For the text-containing cell, return its midpoint in (x, y) coordinate format. 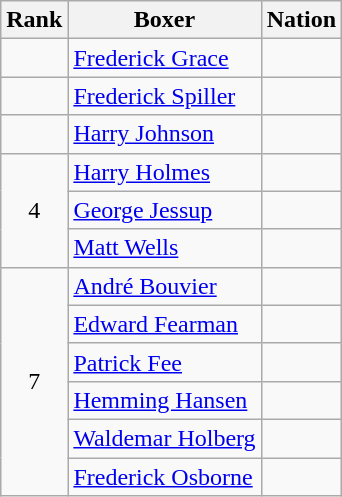
George Jessup (164, 210)
Rank (34, 20)
Hemming Hansen (164, 400)
Edward Fearman (164, 324)
Waldemar Holberg (164, 438)
Frederick Osborne (164, 477)
Nation (301, 20)
Patrick Fee (164, 362)
Frederick Spiller (164, 96)
Boxer (164, 20)
Frederick Grace (164, 58)
4 (34, 210)
Harry Johnson (164, 134)
André Bouvier (164, 286)
Matt Wells (164, 248)
7 (34, 381)
Harry Holmes (164, 172)
